From the cell containing the given text, extract its center point as [x, y] coordinate. 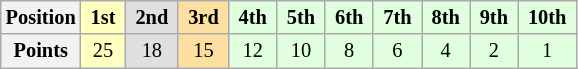
1st [104, 17]
10th [547, 17]
2nd [152, 17]
1 [547, 51]
4th [253, 17]
15 [203, 51]
Position [41, 17]
7th [397, 17]
18 [152, 51]
3rd [203, 17]
8 [349, 51]
10 [301, 51]
25 [104, 51]
6 [397, 51]
5th [301, 17]
4 [446, 51]
2 [494, 51]
8th [446, 17]
12 [253, 51]
Points [41, 51]
6th [349, 17]
9th [494, 17]
